Capture the cell that displays the provided text and extract its [x, y] central coordinate. 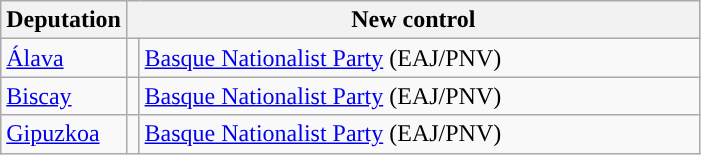
Biscay [64, 96]
Gipuzkoa [64, 134]
Deputation [64, 20]
New control [413, 20]
Álava [64, 58]
